Locate the cell with the specified text and output its [X, Y] center coordinate. 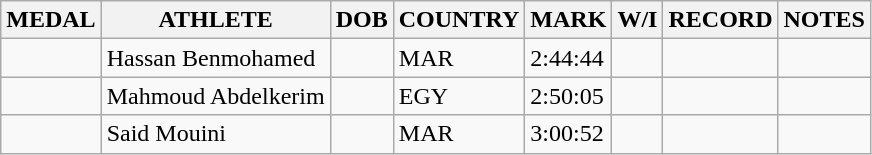
Said Mouini [216, 134]
3:00:52 [568, 134]
MEDAL [51, 20]
W/I [638, 20]
NOTES [824, 20]
DOB [362, 20]
2:50:05 [568, 96]
Hassan Benmohamed [216, 58]
EGY [459, 96]
ATHLETE [216, 20]
2:44:44 [568, 58]
COUNTRY [459, 20]
MARK [568, 20]
RECORD [720, 20]
Mahmoud Abdelkerim [216, 96]
